Identify which cell holds the provided text, then report its [x, y] central coordinate. 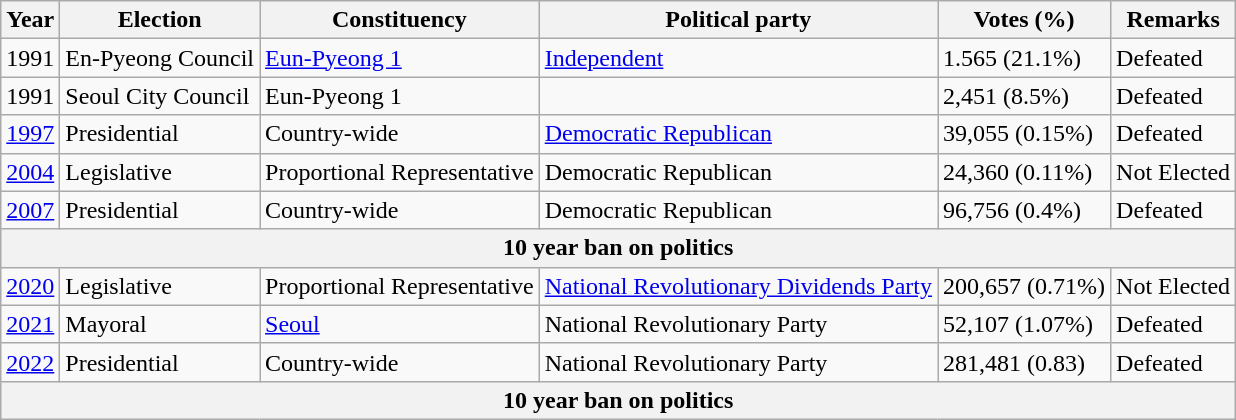
Independent [738, 58]
1.565 (21.1%) [1024, 58]
39,055 (0.15%) [1024, 134]
National Revolutionary Dividends Party [738, 286]
Election [160, 20]
2020 [30, 286]
Seoul City Council [160, 96]
1997 [30, 134]
Year [30, 20]
En-Pyeong Council [160, 58]
96,756 (0.4%) [1024, 210]
2007 [30, 210]
Votes (%) [1024, 20]
52,107 (1.07%) [1024, 324]
2,451 (8.5%) [1024, 96]
Mayoral [160, 324]
Seoul [400, 324]
2022 [30, 362]
281,481 (0.83) [1024, 362]
Political party [738, 20]
2004 [30, 172]
200,657 (0.71%) [1024, 286]
Remarks [1174, 20]
Constituency [400, 20]
24,360 (0.11%) [1024, 172]
2021 [30, 324]
